Search for the cell housing the specified text and yield its (X, Y) center coordinate. 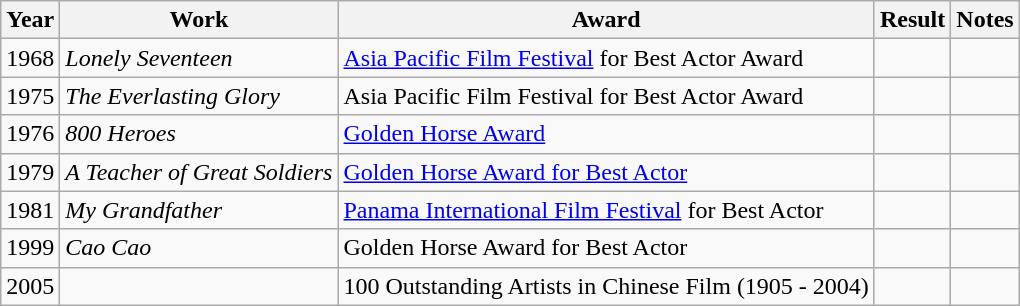
Cao Cao (199, 248)
1999 (30, 248)
1979 (30, 172)
1968 (30, 58)
Panama International Film Festival for Best Actor (606, 210)
The Everlasting Glory (199, 96)
1976 (30, 134)
Notes (985, 20)
1981 (30, 210)
Award (606, 20)
My Grandfather (199, 210)
2005 (30, 286)
1975 (30, 96)
Result (912, 20)
A Teacher of Great Soldiers (199, 172)
Year (30, 20)
100 Outstanding Artists in Chinese Film (1905 - 2004) (606, 286)
Work (199, 20)
Lonely Seventeen (199, 58)
Golden Horse Award (606, 134)
800 Heroes (199, 134)
